Capture the cell that displays the provided text and extract its [x, y] central coordinate. 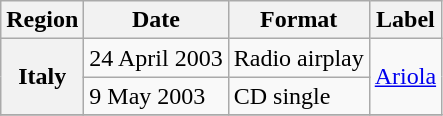
9 May 2003 [156, 96]
Region [42, 20]
Date [156, 20]
24 April 2003 [156, 58]
Label [405, 20]
Radio airplay [298, 58]
CD single [298, 96]
Italy [42, 77]
Ariola [405, 77]
Format [298, 20]
